Scan for the cell matching the given text and deliver its [X, Y] coordinate at center. 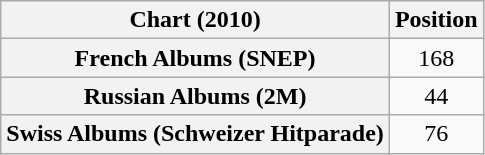
Position [436, 20]
French Albums (SNEP) [196, 58]
168 [436, 58]
Russian Albums (2M) [196, 96]
Swiss Albums (Schweizer Hitparade) [196, 134]
44 [436, 96]
Chart (2010) [196, 20]
76 [436, 134]
